Scan for the cell matching the given text and deliver its (X, Y) coordinate at center. 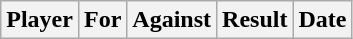
Result (255, 20)
Player (40, 20)
Against (172, 20)
Date (322, 20)
For (102, 20)
